Locate the cell with the specified text and output its [x, y] center coordinate. 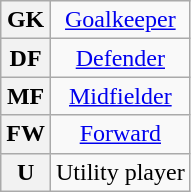
FW [26, 134]
DF [26, 58]
Utility player [120, 172]
MF [26, 96]
Goalkeeper [120, 20]
Midfielder [120, 96]
Defender [120, 58]
GK [26, 20]
U [26, 172]
Forward [120, 134]
